Identify which cell holds the provided text, then report its [X, Y] central coordinate. 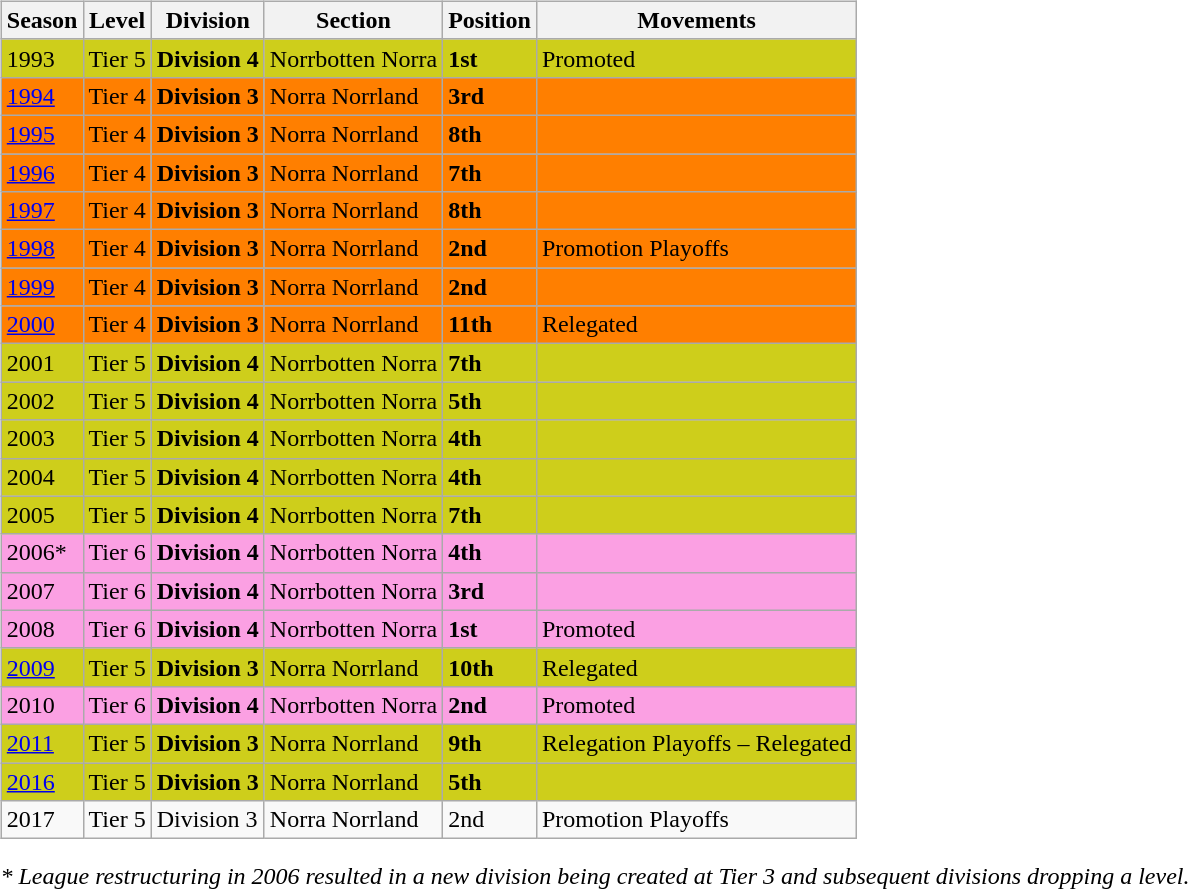
1996 [42, 173]
2010 [42, 705]
Section [353, 20]
Relegation Playoffs – Relegated [696, 743]
2011 [42, 743]
11th [490, 325]
2017 [42, 820]
2001 [42, 363]
1994 [42, 96]
Season [42, 20]
Division [208, 20]
2007 [42, 591]
Movements [696, 20]
1999 [42, 287]
2005 [42, 515]
2000 [42, 325]
2008 [42, 629]
9th [490, 743]
Level [117, 20]
10th [490, 667]
2006* [42, 553]
1997 [42, 211]
1993 [42, 58]
2009 [42, 667]
2004 [42, 477]
2002 [42, 401]
1998 [42, 249]
Position [490, 20]
1995 [42, 134]
2003 [42, 439]
2016 [42, 781]
